Return the (X, Y) coordinate for the center point of the cell that contains the specified text.  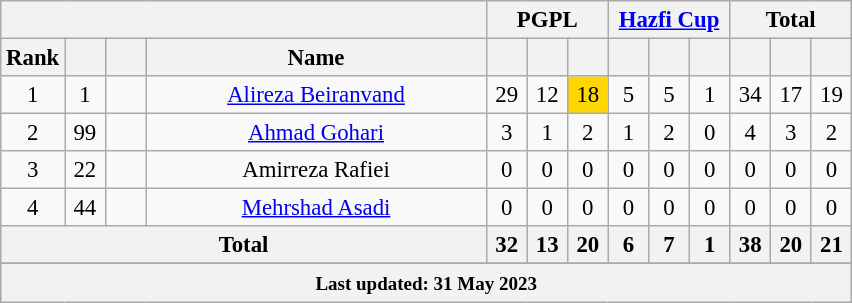
99 (86, 133)
32 (506, 245)
21 (832, 245)
Name (316, 58)
Amirreza Rafiei (316, 170)
Rank (33, 58)
12 (548, 95)
7 (670, 245)
18 (588, 95)
38 (750, 245)
Last updated: 31 May 2023 (426, 283)
29 (506, 95)
22 (86, 170)
Mehrshad Asadi (316, 208)
44 (86, 208)
Ahmad Gohari (316, 133)
6 (628, 245)
13 (548, 245)
Alireza Beiranvand (316, 95)
19 (832, 95)
17 (790, 95)
Hazfi Cup (669, 20)
PGPL (547, 20)
34 (750, 95)
